Scan for the cell matching the given text and deliver its (X, Y) coordinate at center. 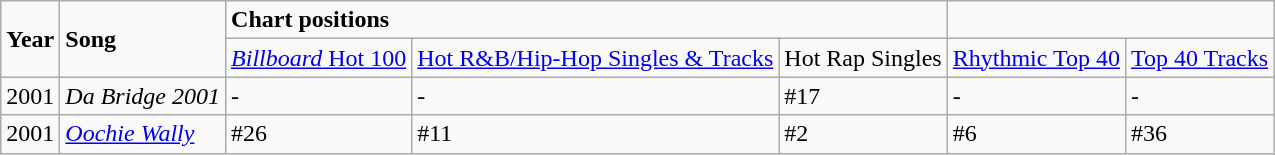
#26 (319, 134)
#17 (863, 96)
Billboard Hot 100 (319, 58)
Hot R&B/Hip-Hop Singles & Tracks (596, 58)
Year (30, 39)
Top 40 Tracks (1200, 58)
Song (143, 39)
Chart positions (587, 20)
Da Bridge 2001 (143, 96)
#11 (596, 134)
#36 (1200, 134)
#6 (1036, 134)
Hot Rap Singles (863, 58)
Oochie Wally (143, 134)
#2 (863, 134)
Rhythmic Top 40 (1036, 58)
